From the cell containing the given text, extract its center point as (X, Y) coordinate. 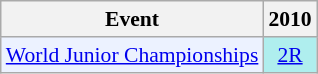
Event (132, 19)
2010 (290, 19)
2R (290, 55)
World Junior Championships (132, 55)
